Extract the [X, Y] coordinate from the center of the cell holding the provided text.  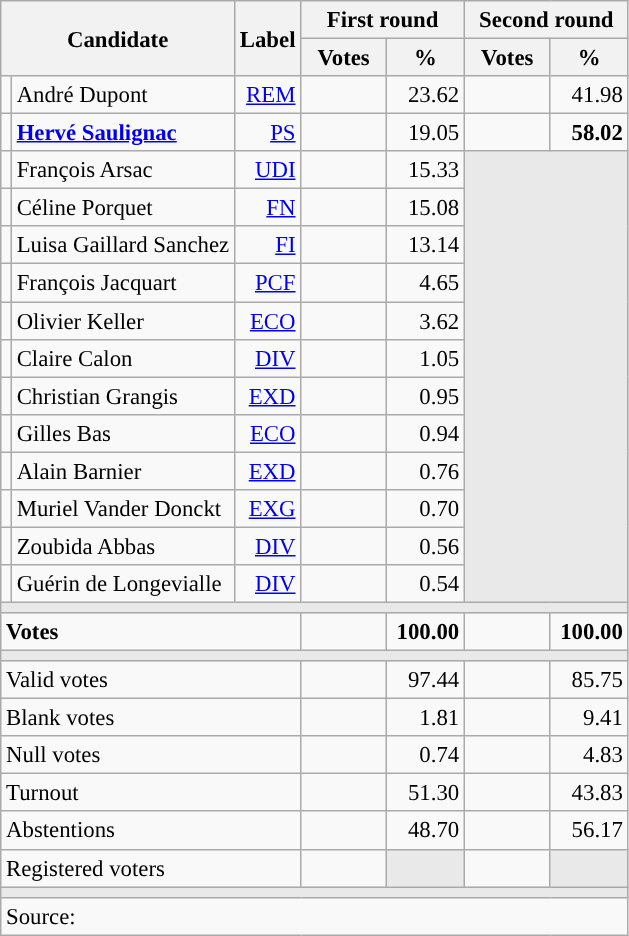
André Dupont [122, 95]
0.76 [425, 471]
Guérin de Longevialle [122, 584]
Olivier Keller [122, 321]
Luisa Gaillard Sanchez [122, 245]
13.14 [425, 245]
Zoubida Abbas [122, 546]
51.30 [425, 793]
4.65 [425, 283]
EXG [267, 509]
Hervé Saulignac [122, 133]
First round [383, 20]
0.74 [425, 755]
Label [267, 38]
PS [267, 133]
Second round [546, 20]
3.62 [425, 321]
FN [267, 208]
François Jacquart [122, 283]
56.17 [589, 831]
Christian Grangis [122, 396]
Alain Barnier [122, 471]
0.94 [425, 433]
Blank votes [151, 718]
0.95 [425, 396]
0.54 [425, 584]
Registered voters [151, 868]
41.98 [589, 95]
9.41 [589, 718]
François Arsac [122, 170]
Turnout [151, 793]
15.08 [425, 208]
Candidate [118, 38]
43.83 [589, 793]
58.02 [589, 133]
1.05 [425, 358]
0.56 [425, 546]
UDI [267, 170]
97.44 [425, 680]
PCF [267, 283]
Abstentions [151, 831]
23.62 [425, 95]
0.70 [425, 509]
REM [267, 95]
4.83 [589, 755]
FI [267, 245]
1.81 [425, 718]
Claire Calon [122, 358]
85.75 [589, 680]
48.70 [425, 831]
Muriel Vander Donckt [122, 509]
Valid votes [151, 680]
Null votes [151, 755]
Source: [314, 916]
19.05 [425, 133]
Céline Porquet [122, 208]
15.33 [425, 170]
Gilles Bas [122, 433]
